Provide the [x, y] coordinate of the cell's center where the given text is located.  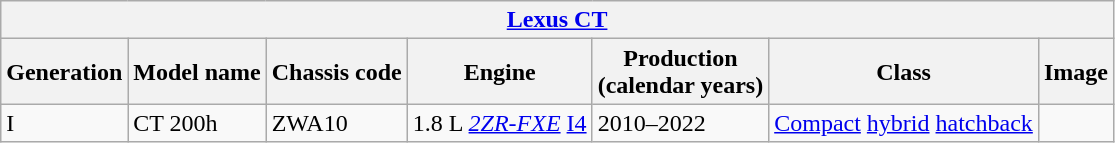
Class [904, 72]
2010–2022 [680, 123]
Model name [197, 72]
I [64, 123]
Generation [64, 72]
Production(calendar years) [680, 72]
Lexus CT [558, 20]
Chassis code [336, 72]
1.8 L 2ZR-FXE I4 [500, 123]
Engine [500, 72]
ZWA10 [336, 123]
CT 200h [197, 123]
Compact hybrid hatchback [904, 123]
Image [1076, 72]
